Search for the cell housing the specified text and yield its (x, y) center coordinate. 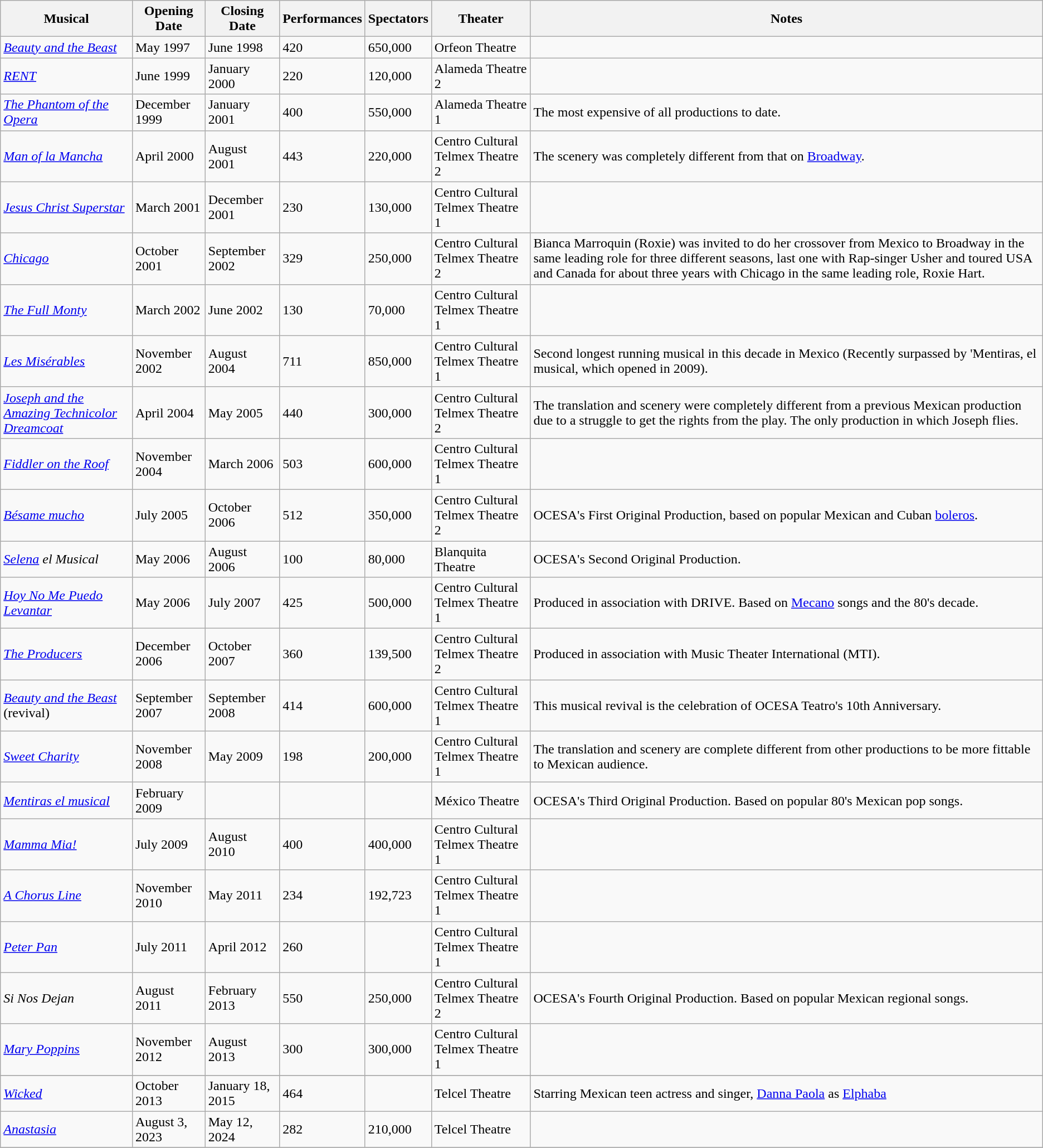
A Chorus Line (67, 896)
Beauty and the Beast (revival) (67, 706)
November 2004 (168, 464)
192,723 (398, 896)
The Phantom of the Opera (67, 113)
440 (323, 412)
130,000 (398, 207)
March 2002 (168, 310)
April 2000 (168, 156)
414 (323, 706)
464 (323, 1093)
May 2011 (242, 896)
October 2001 (168, 259)
503 (323, 464)
June 1998 (242, 47)
210,000 (398, 1129)
November 2008 (168, 757)
120,000 (398, 76)
August 3, 2023 (168, 1129)
Mentiras el musical (67, 800)
OCESA's Fourth Original Production. Based on popular Mexican regional songs. (787, 998)
Theater (481, 19)
July 2007 (242, 603)
México Theatre (481, 800)
OCESA's Second Original Production. (787, 558)
OCESA's Third Original Production. Based on popular 80's Mexican pop songs. (787, 800)
130 (323, 310)
June 2002 (242, 310)
May 2009 (242, 757)
September 2008 (242, 706)
Mamma Mia! (67, 844)
The Producers (67, 654)
October 2006 (242, 515)
Closing Date (242, 19)
August 2010 (242, 844)
550 (323, 998)
February 2009 (168, 800)
Chicago (67, 259)
August 2001 (242, 156)
550,000 (398, 113)
Joseph and the Amazing Technicolor Dreamcoat (67, 412)
Spectators (398, 19)
RENT (67, 76)
November 2012 (168, 1049)
October2013 (168, 1093)
Hoy No Me Puedo Levantar (67, 603)
Anastasia (67, 1129)
Produced in association with Music Theater International (MTI). (787, 654)
360 (323, 654)
Sweet Charity (67, 757)
September 2007 (168, 706)
OCESA's First Original Production, based on popular Mexican and Cuban boleros. (787, 515)
August 2004 (242, 361)
200,000 (398, 757)
This musical revival is the celebration of OCESA Teatro's 10th Anniversary. (787, 706)
230 (323, 207)
July 2011 (168, 947)
220,000 (398, 156)
Starring Mexican teen actress and singer, Danna Paola as Elphaba (787, 1093)
July 2009 (168, 844)
350,000 (398, 515)
500,000 (398, 603)
300 (323, 1049)
January 2001 (242, 113)
282 (323, 1129)
Alameda Theatre 2 (481, 76)
711 (323, 361)
June 1999 (168, 76)
August 2006 (242, 558)
January 2000 (242, 76)
Peter Pan (67, 947)
The most expensive of all productions to date. (787, 113)
Performances (323, 19)
Musical (67, 19)
August 2011 (168, 998)
Les Misérables (67, 361)
Si Nos Dejan (67, 998)
Mary Poppins (67, 1049)
Opening Date (168, 19)
Bésame mucho (67, 515)
May 12, 2024 (242, 1129)
420 (323, 47)
329 (323, 259)
260 (323, 947)
April 2004 (168, 412)
Jesus Christ Superstar (67, 207)
The Full Monty (67, 310)
198 (323, 757)
425 (323, 603)
May 1997 (168, 47)
234 (323, 896)
Second longest running musical in this decade in Mexico (Recently surpassed by 'Mentiras, el musical, which opened in 2009). (787, 361)
March 2001 (168, 207)
August2013 (242, 1049)
80,000 (398, 558)
Man of la Mancha (67, 156)
650,000 (398, 47)
443 (323, 156)
Selena el Musical (67, 558)
Orfeon Theatre (481, 47)
April 2012 (242, 947)
November 2002 (168, 361)
139,500 (398, 654)
Fiddler on the Roof (67, 464)
Wicked (67, 1093)
70,000 (398, 310)
September 2002 (242, 259)
May 2005 (242, 412)
The translation and scenery are complete different from other productions to be more fittable to Mexican audience. (787, 757)
512 (323, 515)
December 1999 (168, 113)
Notes (787, 19)
July 2005 (168, 515)
Beauty and the Beast (67, 47)
December 2001 (242, 207)
October 2007 (242, 654)
Blanquita Theatre (481, 558)
Alameda Theatre 1 (481, 113)
February 2013 (242, 998)
January 18, 2015 (242, 1093)
Produced in association with DRIVE. Based on Mecano songs and the 80's decade. (787, 603)
The scenery was completely different from that on Broadway. (787, 156)
100 (323, 558)
220 (323, 76)
March 2006 (242, 464)
850,000 (398, 361)
400,000 (398, 844)
November 2010 (168, 896)
December 2006 (168, 654)
